Provide the [x, y] coordinate of the cell's center where the given text is located.  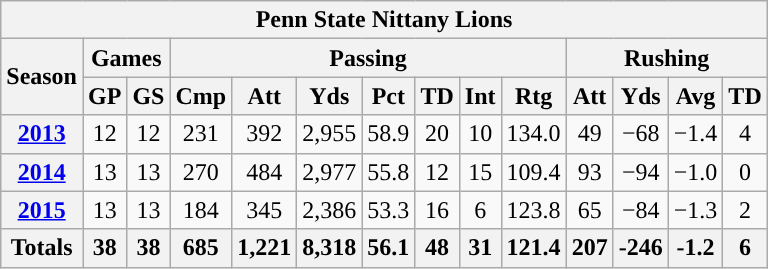
Penn State Nittany Lions [384, 20]
109.4 [534, 172]
Rushing [666, 58]
2013 [42, 134]
65 [590, 210]
53.3 [388, 210]
Rtg [534, 96]
2,955 [330, 134]
270 [201, 172]
Pct [388, 96]
31 [480, 248]
−1.3 [696, 210]
345 [264, 210]
-246 [640, 248]
−1.0 [696, 172]
Avg [696, 96]
392 [264, 134]
121.4 [534, 248]
Cmp [201, 96]
484 [264, 172]
123.8 [534, 210]
15 [480, 172]
16 [437, 210]
93 [590, 172]
−1.4 [696, 134]
GP [104, 96]
134.0 [534, 134]
Season [42, 77]
207 [590, 248]
685 [201, 248]
184 [201, 210]
1,221 [264, 248]
2 [745, 210]
4 [745, 134]
10 [480, 134]
Totals [42, 248]
Int [480, 96]
55.8 [388, 172]
8,318 [330, 248]
2,386 [330, 210]
48 [437, 248]
Passing [368, 58]
49 [590, 134]
2015 [42, 210]
0 [745, 172]
20 [437, 134]
2,977 [330, 172]
−84 [640, 210]
−94 [640, 172]
Games [126, 58]
-1.2 [696, 248]
58.9 [388, 134]
2014 [42, 172]
GS [148, 96]
−68 [640, 134]
231 [201, 134]
56.1 [388, 248]
